Detect which cell encompasses the target text, then output its [x, y] center coordinate. 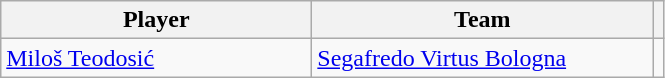
Miloš Teodosić [156, 58]
Segafredo Virtus Bologna [482, 58]
Player [156, 20]
Team [482, 20]
